Provide the (x, y) coordinate of the cell's center where the given text is located.  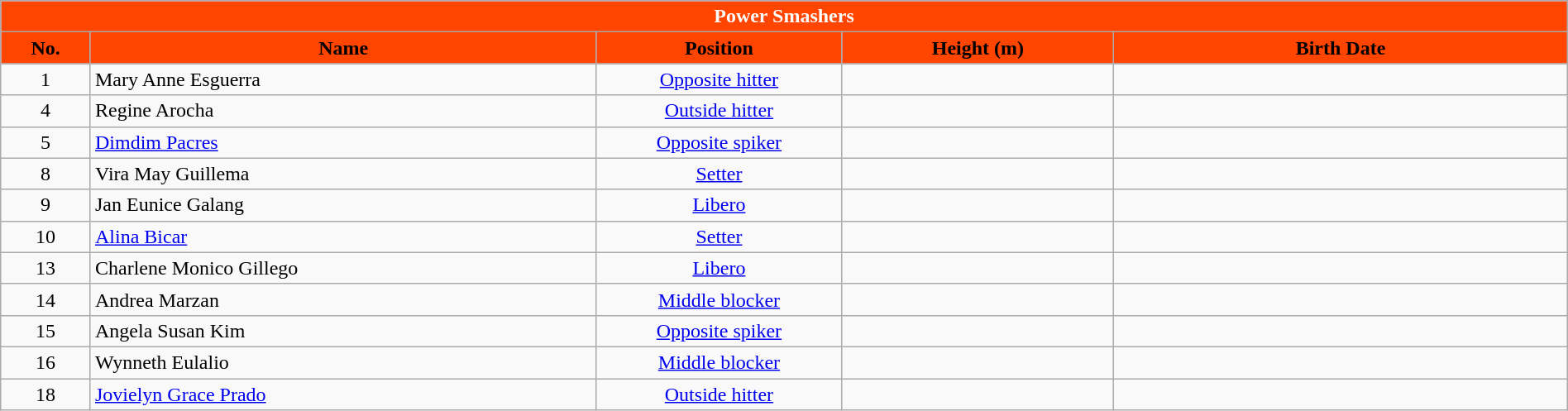
Opposite hitter (719, 79)
Name (342, 48)
Power Smashers (784, 17)
18 (46, 394)
13 (46, 268)
Mary Anne Esguerra (342, 79)
No. (46, 48)
Regine Arocha (342, 111)
Charlene Monico Gillego (342, 268)
9 (46, 205)
Angela Susan Kim (342, 331)
Birth Date (1341, 48)
Jan Eunice Galang (342, 205)
Dimdim Pacres (342, 142)
5 (46, 142)
15 (46, 331)
Jovielyn Grace Prado (342, 394)
1 (46, 79)
16 (46, 362)
8 (46, 174)
Height (m) (978, 48)
10 (46, 237)
Andrea Marzan (342, 299)
Vira May Guillema (342, 174)
Wynneth Eulalio (342, 362)
Alina Bicar (342, 237)
4 (46, 111)
Position (719, 48)
14 (46, 299)
